Provide the [x, y] coordinate of the cell's center where the given text is located.  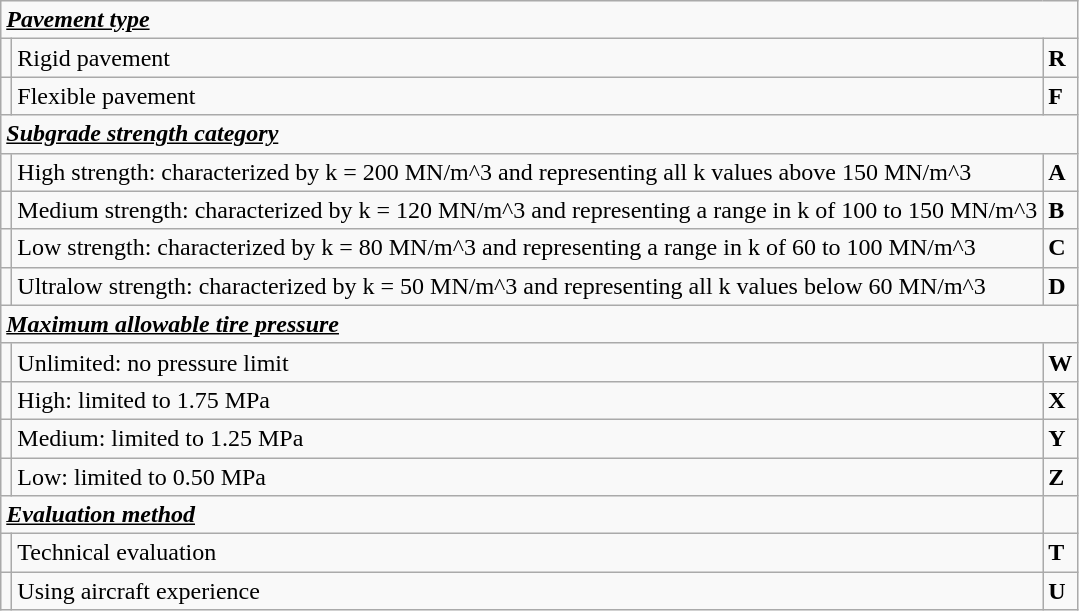
C [1060, 248]
B [1060, 210]
Low: limited to 0.50 MPa [528, 477]
Z [1060, 477]
Subgrade strength category [540, 134]
Maximum allowable tire pressure [540, 324]
W [1060, 362]
D [1060, 286]
Unlimited: no pressure limit [528, 362]
U [1060, 591]
Medium: limited to 1.25 MPa [528, 438]
Evaluation method [522, 515]
Flexible pavement [528, 96]
X [1060, 400]
Rigid pavement [528, 58]
F [1060, 96]
Using aircraft experience [528, 591]
High: limited to 1.75 MPa [528, 400]
Ultralow strength: characterized by k = 50 MN/m^3 and representing all k values below 60 MN/m^3 [528, 286]
Low strength: characterized by k = 80 MN/m^3 and representing a range in k of 60 to 100 MN/m^3 [528, 248]
Medium strength: characterized by k = 120 MN/m^3 and representing a range in k of 100 to 150 MN/m^3 [528, 210]
T [1060, 553]
A [1060, 172]
High strength: characterized by k = 200 MN/m^3 and representing all k values above 150 MN/m^3 [528, 172]
Technical evaluation [528, 553]
R [1060, 58]
Y [1060, 438]
Pavement type [540, 20]
